Search for the cell housing the specified text and yield its [x, y] center coordinate. 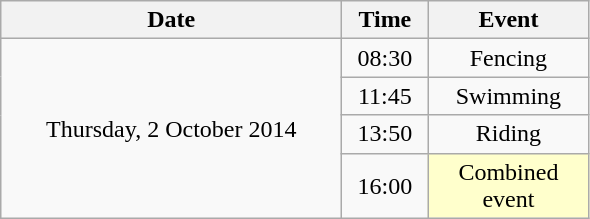
Date [172, 20]
Combined event [508, 186]
13:50 [385, 134]
Swimming [508, 96]
Time [385, 20]
16:00 [385, 186]
Riding [508, 134]
11:45 [385, 96]
08:30 [385, 58]
Thursday, 2 October 2014 [172, 128]
Event [508, 20]
Fencing [508, 58]
